Extract the [x, y] coordinate from the center of the cell holding the provided text.  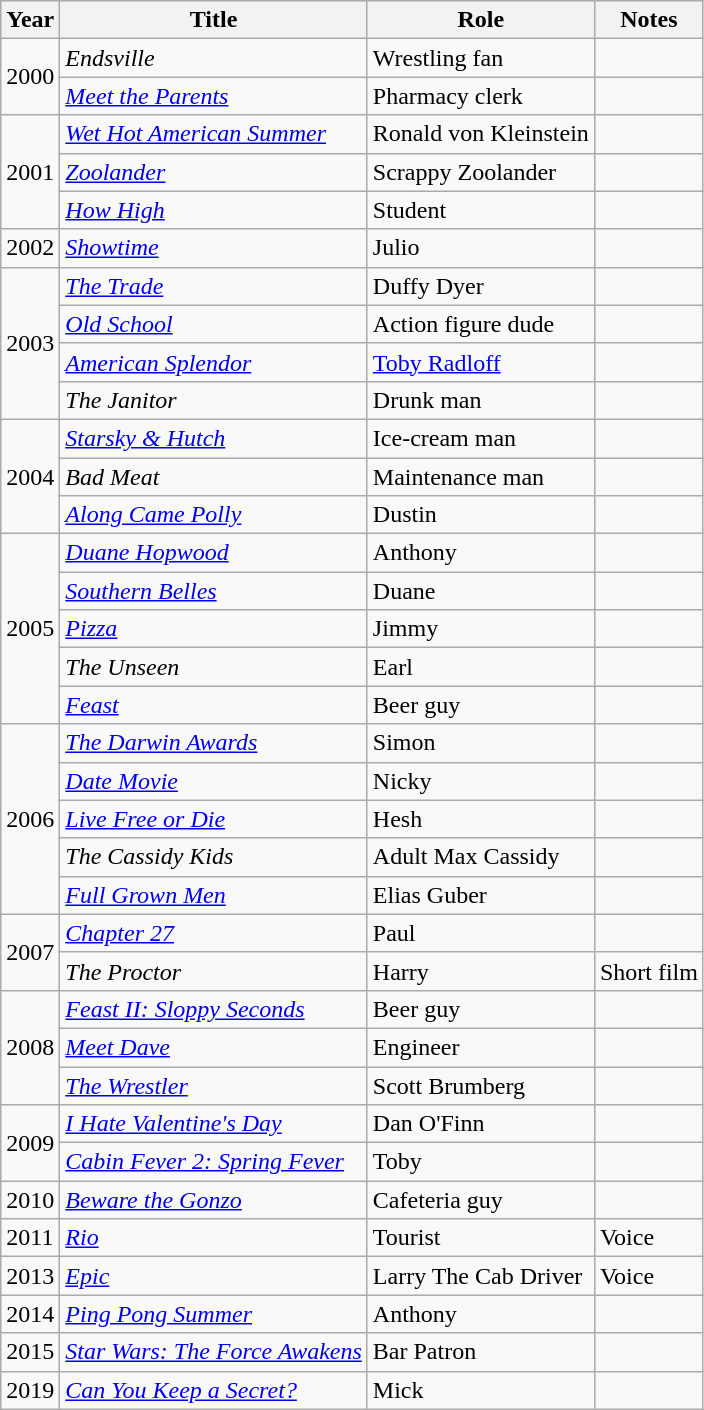
Earl [480, 667]
The Cassidy Kids [214, 857]
Cafeteria guy [480, 1200]
2004 [30, 476]
Rio [214, 1238]
2000 [30, 77]
Jimmy [480, 629]
Harry [480, 971]
Ronald von Kleinstein [480, 134]
2015 [30, 1352]
2005 [30, 629]
2009 [30, 1143]
Meet the Parents [214, 96]
The Janitor [214, 400]
Duffy Dyer [480, 286]
The Wrestler [214, 1085]
Paul [480, 933]
Wrestling fan [480, 58]
Meet Dave [214, 1047]
I Hate Valentine's Day [214, 1124]
Epic [214, 1276]
Maintenance man [480, 477]
Mick [480, 1390]
American Splendor [214, 362]
Feast [214, 705]
Adult Max Cassidy [480, 857]
Elias Guber [480, 895]
Student [480, 210]
Engineer [480, 1047]
2014 [30, 1314]
Simon [480, 743]
Duane [480, 591]
Year [30, 20]
Old School [214, 324]
Star Wars: The Force Awakens [214, 1352]
Endsville [214, 58]
The Trade [214, 286]
Julio [480, 248]
Along Came Polly [214, 515]
Scott Brumberg [480, 1085]
Dan O'Finn [480, 1124]
Bar Patron [480, 1352]
How High [214, 210]
Toby [480, 1162]
Pizza [214, 629]
2002 [30, 248]
Notes [648, 20]
2003 [30, 343]
2019 [30, 1390]
Southern Belles [214, 591]
2008 [30, 1047]
2007 [30, 952]
Starsky & Hutch [214, 438]
Pharmacy clerk [480, 96]
Cabin Fever 2: Spring Fever [214, 1162]
2001 [30, 172]
Action figure dude [480, 324]
Larry The Cab Driver [480, 1276]
Short film [648, 971]
Bad Meat [214, 477]
Toby Radloff [480, 362]
Wet Hot American Summer [214, 134]
Tourist [480, 1238]
2011 [30, 1238]
2006 [30, 819]
Live Free or Die [214, 819]
Title [214, 20]
Ice-cream man [480, 438]
Dustin [480, 515]
Chapter 27 [214, 933]
The Darwin Awards [214, 743]
Beware the Gonzo [214, 1200]
The Unseen [214, 667]
Duane Hopwood [214, 553]
The Proctor [214, 971]
Feast II: Sloppy Seconds [214, 1009]
Drunk man [480, 400]
2010 [30, 1200]
Hesh [480, 819]
Full Grown Men [214, 895]
Showtime [214, 248]
Scrappy Zoolander [480, 172]
Zoolander [214, 172]
Date Movie [214, 781]
2013 [30, 1276]
Nicky [480, 781]
Ping Pong Summer [214, 1314]
Role [480, 20]
Can You Keep a Secret? [214, 1390]
